For the text-containing cell, return its midpoint in [x, y] coordinate format. 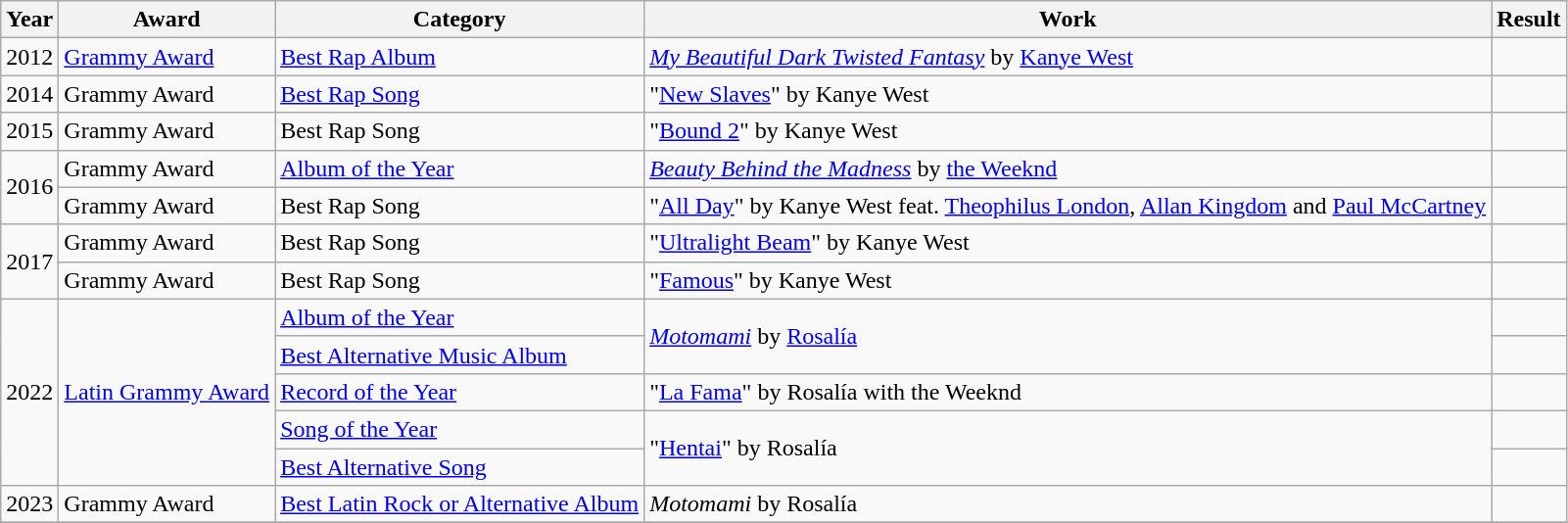
"Ultralight Beam" by Kanye West [1068, 243]
Best Rap Album [460, 57]
Record of the Year [460, 392]
"All Day" by Kanye West feat. Theophilus London, Allan Kingdom and Paul McCartney [1068, 206]
2014 [29, 94]
2012 [29, 57]
2017 [29, 261]
Latin Grammy Award [166, 392]
2022 [29, 392]
2023 [29, 504]
"La Fama" by Rosalía with the Weeknd [1068, 392]
Result [1529, 20]
Beauty Behind the Madness by the Weeknd [1068, 168]
My Beautiful Dark Twisted Fantasy by Kanye West [1068, 57]
2015 [29, 131]
"Hentai" by Rosalía [1068, 448]
Song of the Year [460, 429]
"Famous" by Kanye West [1068, 280]
Year [29, 20]
Best Alternative Music Album [460, 355]
"Bound 2" by Kanye West [1068, 131]
Work [1068, 20]
Best Alternative Song [460, 467]
Award [166, 20]
"New Slaves" by Kanye West [1068, 94]
2016 [29, 187]
Category [460, 20]
Best Latin Rock or Alternative Album [460, 504]
